Return the [X, Y] coordinate for the center point of the cell that contains the specified text.  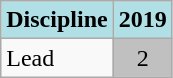
2019 [142, 20]
2 [142, 58]
Discipline [57, 20]
Lead [57, 58]
